Determine the (x, y) coordinate at the center of the cell enclosing the given text.  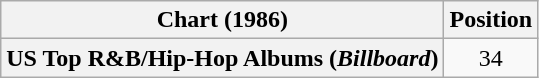
US Top R&B/Hip-Hop Albums (Billboard) (222, 58)
Position (491, 20)
34 (491, 58)
Chart (1986) (222, 20)
